For the text-containing cell, return its midpoint in [X, Y] coordinate format. 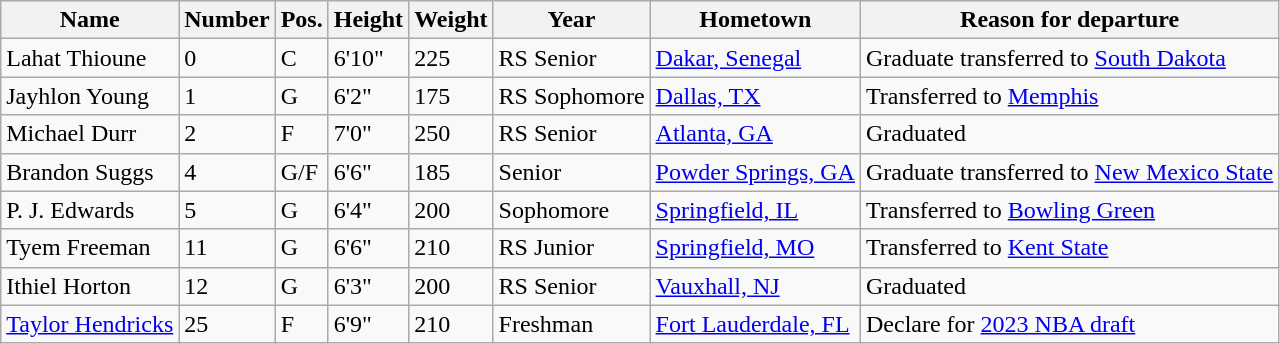
Fort Lauderdale, FL [755, 324]
25 [227, 324]
Height [368, 20]
Name [90, 20]
4 [227, 172]
225 [451, 58]
Weight [451, 20]
Atlanta, GA [755, 134]
185 [451, 172]
Springfield, IL [755, 210]
12 [227, 286]
6'4" [368, 210]
G/F [302, 172]
0 [227, 58]
Senior [572, 172]
Michael Durr [90, 134]
6'3" [368, 286]
Number [227, 20]
Brandon Suggs [90, 172]
Dallas, TX [755, 96]
Springfield, MO [755, 248]
Jayhlon Young [90, 96]
6'9" [368, 324]
Reason for departure [1069, 20]
Dakar, Senegal [755, 58]
250 [451, 134]
6'2" [368, 96]
C [302, 58]
Sophomore [572, 210]
Transferred to Memphis [1069, 96]
6'10" [368, 58]
RS Junior [572, 248]
Declare for 2023 NBA draft [1069, 324]
2 [227, 134]
Hometown [755, 20]
Transferred to Kent State [1069, 248]
Transferred to Bowling Green [1069, 210]
Year [572, 20]
Graduate transferred to South Dakota [1069, 58]
Lahat Thioune [90, 58]
Taylor Hendricks [90, 324]
11 [227, 248]
Tyem Freeman [90, 248]
Graduate transferred to New Mexico State [1069, 172]
Freshman [572, 324]
1 [227, 96]
P. J. Edwards [90, 210]
Powder Springs, GA [755, 172]
175 [451, 96]
Pos. [302, 20]
7'0" [368, 134]
Ithiel Horton [90, 286]
RS Sophomore [572, 96]
Vauxhall, NJ [755, 286]
5 [227, 210]
